Capture the cell that displays the provided text and extract its [x, y] central coordinate. 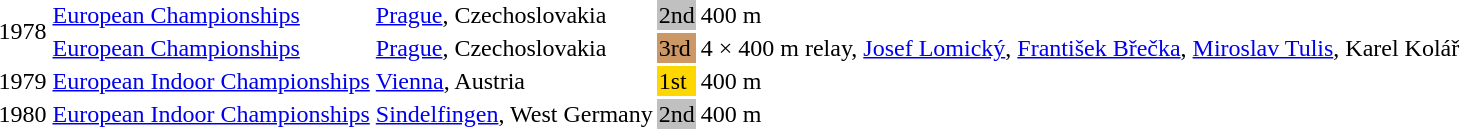
Vienna, Austria [514, 81]
3rd [676, 48]
Sindelfingen, West Germany [514, 114]
1st [676, 81]
